From the cell containing the given text, extract its center point as (X, Y) coordinate. 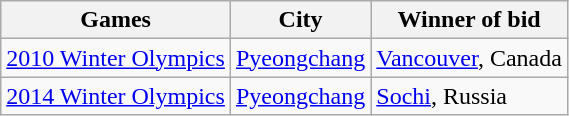
2014 Winter Olympics (116, 96)
Sochi, Russia (470, 96)
2010 Winter Olympics (116, 58)
Winner of bid (470, 20)
Vancouver, Canada (470, 58)
City (300, 20)
Games (116, 20)
